Search for the cell housing the specified text and yield its (X, Y) center coordinate. 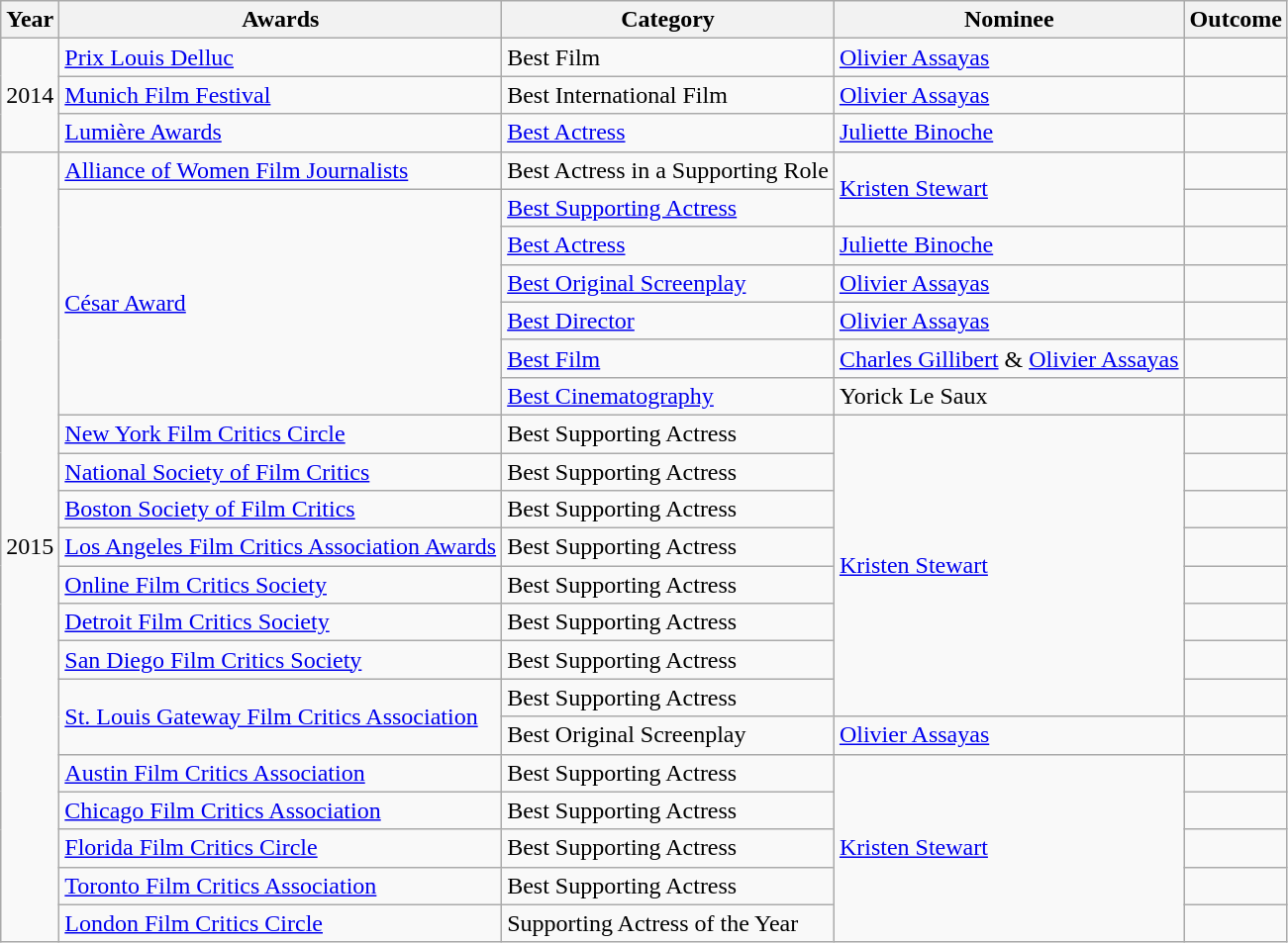
Online Film Critics Society (281, 585)
New York Film Critics Circle (281, 433)
Munich Film Festival (281, 95)
Prix Louis Delluc (281, 57)
2014 (30, 95)
Chicago Film Critics Association (281, 810)
Awards (281, 20)
Supporting Actress of the Year (668, 923)
César Award (281, 302)
San Diego Film Critics Society (281, 660)
Outcome (1236, 20)
National Society of Film Critics (281, 472)
Best Actress in a Supporting Role (668, 170)
Lumière Awards (281, 133)
Los Angeles Film Critics Association Awards (281, 547)
Nominee (1009, 20)
Yorick Le Saux (1009, 396)
London Film Critics Circle (281, 923)
2015 (30, 546)
Detroit Film Critics Society (281, 622)
Charles Gillibert & Olivier Assayas (1009, 358)
Toronto Film Critics Association (281, 886)
Best Cinematography (668, 396)
Best Director (668, 321)
Best International Film (668, 95)
Alliance of Women Film Journalists (281, 170)
St. Louis Gateway Film Critics Association (281, 716)
Category (668, 20)
Year (30, 20)
Austin Film Critics Association (281, 773)
Boston Society of Film Critics (281, 510)
Florida Film Critics Circle (281, 848)
